Identify which cell holds the provided text, then report its [x, y] central coordinate. 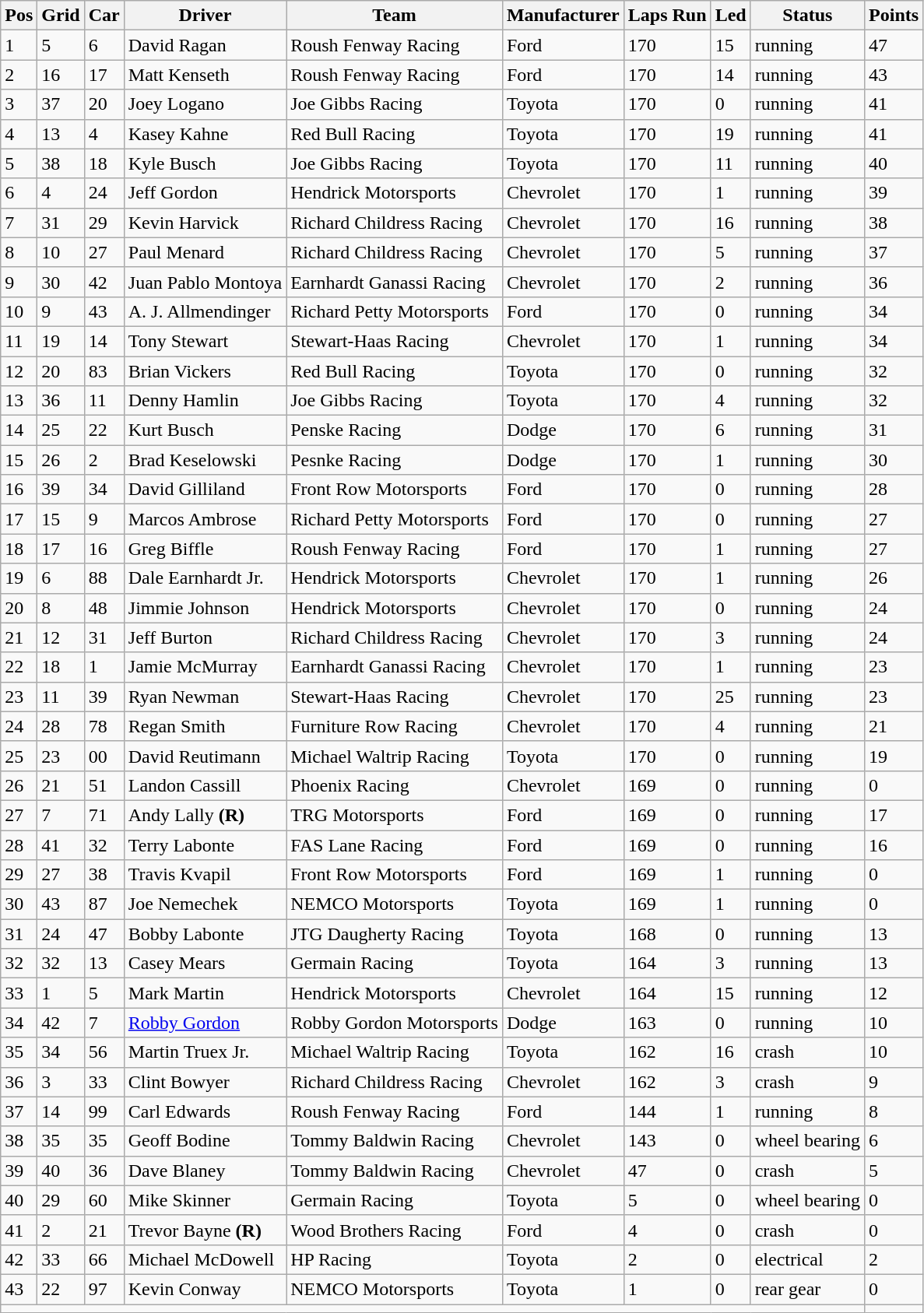
99 [104, 1111]
Kevin Harvick [205, 223]
Landon Cassill [205, 785]
00 [104, 756]
Kasey Kahne [205, 134]
FAS Lane Racing [395, 844]
Martin Truex Jr. [205, 1052]
163 [667, 1023]
HP Racing [395, 1259]
Juan Pablo Montoya [205, 282]
Robby Gordon [205, 1023]
Travis Kvapil [205, 875]
71 [104, 815]
Joe Nemechek [205, 904]
Denny Hamlin [205, 401]
Pesnke Racing [395, 460]
Tony Stewart [205, 341]
Jamie McMurray [205, 667]
Jeff Burton [205, 637]
Penske Racing [395, 430]
Andy Lally (R) [205, 815]
A. J. Allmendinger [205, 311]
Mike Skinner [205, 1200]
Mark Martin [205, 993]
David Reutimann [205, 756]
144 [667, 1111]
Trevor Bayne (R) [205, 1230]
Laps Run [667, 16]
rear gear [807, 1289]
Team [395, 16]
Brad Keselowski [205, 460]
168 [667, 934]
87 [104, 904]
Michael McDowell [205, 1259]
Grid [61, 16]
Status [807, 16]
Phoenix Racing [395, 785]
66 [104, 1259]
48 [104, 608]
Carl Edwards [205, 1111]
Clint Bowyer [205, 1082]
Terry Labonte [205, 844]
Led [730, 16]
Ryan Newman [205, 697]
Jimmie Johnson [205, 608]
Paul Menard [205, 252]
Casey Mears [205, 964]
Kyle Busch [205, 163]
Driver [205, 16]
Greg Biffle [205, 549]
Joey Logano [205, 104]
David Gilliland [205, 490]
David Ragan [205, 45]
78 [104, 726]
60 [104, 1200]
Matt Kenseth [205, 75]
Wood Brothers Racing [395, 1230]
Kurt Busch [205, 430]
Points [894, 16]
Pos [19, 16]
83 [104, 371]
Robby Gordon Motorsports [395, 1023]
143 [667, 1141]
97 [104, 1289]
Bobby Labonte [205, 934]
Manufacturer [563, 16]
Dale Earnhardt Jr. [205, 578]
TRG Motorsports [395, 815]
Kevin Conway [205, 1289]
88 [104, 578]
Geoff Bodine [205, 1141]
Car [104, 16]
JTG Daugherty Racing [395, 934]
51 [104, 785]
56 [104, 1052]
electrical [807, 1259]
Dave Blaney [205, 1171]
Regan Smith [205, 726]
Brian Vickers [205, 371]
Marcos Ambrose [205, 519]
Furniture Row Racing [395, 726]
Jeff Gordon [205, 193]
